Capture the cell that displays the provided text and extract its [x, y] central coordinate. 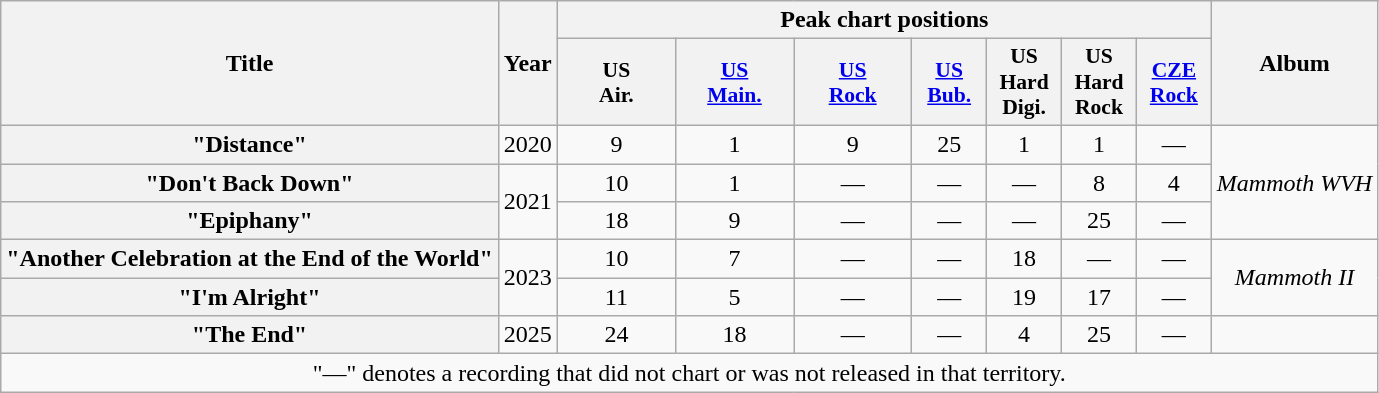
"The End" [250, 335]
USBub. [950, 82]
19 [1024, 297]
2025 [528, 335]
US Air. [616, 82]
"Distance" [250, 144]
"Don't Back Down" [250, 183]
"—" denotes a recording that did not chart or was not released in that territory. [690, 373]
2020 [528, 144]
2023 [528, 278]
8 [1100, 183]
Title [250, 64]
US Hard Rock [1100, 82]
Mammoth II [1294, 278]
11 [616, 297]
CZERock [1174, 82]
Peak chart positions [884, 20]
US Hard Digi. [1024, 82]
2021 [528, 202]
USRock [853, 82]
Year [528, 64]
24 [616, 335]
17 [1100, 297]
Mammoth WVH [1294, 182]
7 [734, 259]
USMain. [734, 82]
Album [1294, 64]
5 [734, 297]
"I'm Alright" [250, 297]
"Epiphany" [250, 221]
"Another Celebration at the End of the World" [250, 259]
